Identify which cell holds the provided text, then report its (X, Y) central coordinate. 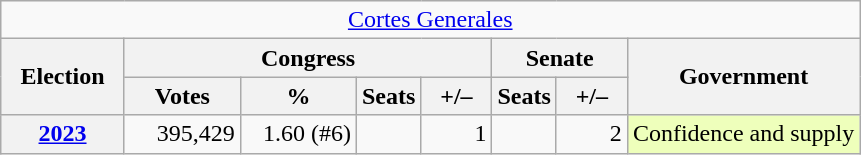
Senate (560, 58)
Confidence and supply (743, 134)
Votes (182, 96)
Election (63, 77)
1.60 (#6) (298, 134)
Congress (308, 58)
% (298, 96)
Cortes Generales (430, 20)
1 (456, 134)
Government (743, 77)
2023 (63, 134)
2 (592, 134)
395,429 (182, 134)
